Output the (x, y) coordinate of the center of the cell containing the given text.  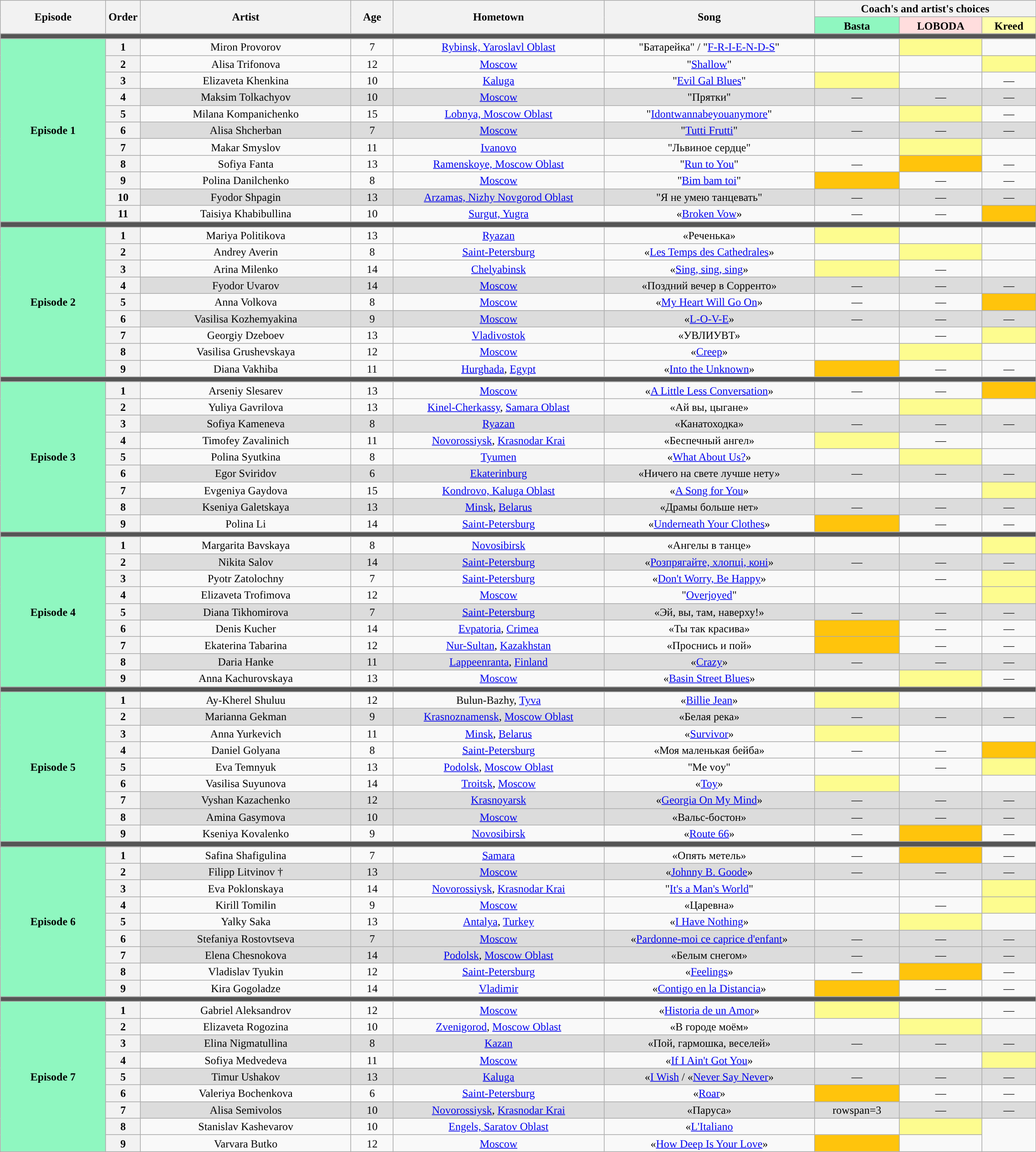
«УВЛИУВТ» (709, 335)
Diana Tikhomirova (246, 612)
Eva Poklonskaya (246, 888)
«My Heart Will Go On» (709, 302)
Filipp Litvinov † (246, 872)
Episode 1 (53, 130)
Kseniya Galetskaya (246, 507)
Diana Vakhiba (246, 369)
Nikita Salov (246, 562)
Elizaveta Rogozina (246, 1027)
«Ай вы, цыгане» (709, 407)
"Прятки" (709, 97)
Krasnoznamensk, Moscow Oblast (498, 717)
Polina Li (246, 524)
Margarita Bavskaya (246, 545)
"Львиное сердце" (709, 147)
«Feelings» (709, 972)
Bulun-Bazhy, Tyva (498, 701)
Sofiya Medvedeva (246, 1060)
Vladislav Tyukin (246, 972)
Lobnya, Moscow Oblast (498, 114)
«Historia de un Amor» (709, 1010)
«Эй, вы, там, наверху!» (709, 612)
Fyodor Shpagin (246, 197)
Elizaveta Trofimova (246, 595)
Fyodor Uvarov (246, 285)
Vyshan Kazachenko (246, 800)
«Creep» (709, 352)
Anna Kachurovskaya (246, 679)
«В городе моём» (709, 1027)
Gabriel Aleksandrov (246, 1010)
«Georgia On My Mind» (709, 800)
Vladivostok (498, 335)
Daniel Golyana (246, 750)
Timur Ushakov (246, 1077)
Andrey Averin (246, 252)
"Evil Gal Blues" (709, 80)
«Broken Vow» (709, 214)
Hometown (498, 17)
Denis Kucher (246, 629)
«Into the Unknown» (709, 369)
«Underneath Your Clothes» (709, 524)
"Overjoyed" (709, 595)
«A Song for You» (709, 490)
Evpatoria, Crimea (498, 629)
«How Deep Is Your Love» (709, 1143)
Ramenskoye, Moscow Oblast (498, 164)
Mariya Politikova (246, 235)
Episode 4 (53, 611)
Elina Nigmatullina (246, 1043)
«I Wish / «Never Say Never» (709, 1077)
«Пой, гармошка, веселей» (709, 1043)
Georgiy Dzeboev (246, 335)
Episode 2 (53, 302)
Elena Chesnokova (246, 955)
"Батарейка" / "F-R-I-E-N-D-S" (709, 47)
"Me voy" (709, 767)
«I Have Nothing» (709, 922)
Ivanovo (498, 147)
Alisa Trifonova (246, 64)
Kreed (1009, 26)
«Реченька» (709, 235)
Egor Sviridov (246, 474)
«Белым снегом» (709, 955)
Chelyabinsk (498, 269)
Troitsk, Moscow (498, 783)
Yalky Saka (246, 922)
Ekaterina Tabarina (246, 645)
Kondrovo, Kaluga Oblast (498, 490)
Polina Danilchenko (246, 180)
«Вальс-бостон» (709, 816)
Order (123, 17)
Artist (246, 17)
Polina Syutkina (246, 457)
Kirill Tomilin (246, 905)
Episode 6 (53, 922)
Age (373, 17)
«Паруса» (709, 1110)
"Bim bam toi" (709, 180)
Stanislav Kashevarov (246, 1127)
«If I Ain't Got You» (709, 1060)
Yuliya Gavrilova (246, 407)
Vladimir (498, 988)
Coach's and artist's choices (925, 9)
Amina Gasymova (246, 816)
«Toy» (709, 783)
Miron Provorov (246, 47)
Safina Shafigulina (246, 855)
«Ангелы в танце» (709, 545)
Episode 3 (53, 456)
"Я не умею танцевать" (709, 197)
«Поздний вечер в Сорренто» (709, 285)
«Белая река» (709, 717)
«Ты так красива» (709, 629)
«Survivor» (709, 733)
«Опять метель» (709, 855)
Tyumen (498, 457)
Kira Gogoladze (246, 988)
«Pardonne-moi ce caprice d'enfant» (709, 938)
Arzamas, Nizhy Novgorod Oblast (498, 197)
«A Little Less Conversation» (709, 390)
«What About Us?» (709, 457)
Milana Kompanichenko (246, 114)
«Contigo en la Distancia» (709, 988)
Episode 5 (53, 767)
Elizaveta Khenkina (246, 80)
Makar Smyslov (246, 147)
Alisa Shcherban (246, 130)
Taisiya Khabibullina (246, 214)
"Run to You" (709, 164)
Krasnoyarsk (498, 800)
Stefaniya Rostovtseva (246, 938)
Marianna Gekman (246, 717)
"Tutti Frutti" (709, 130)
Nur-Sultan, Kazakhstan (498, 645)
Anna Volkova (246, 302)
«Розпрягайте, хлопці, коні» (709, 562)
«Беспечный ангел» (709, 440)
«Crazy» (709, 661)
«L-O-V-E» (709, 319)
Timofey Zavalinich (246, 440)
Episode 7 (53, 1077)
Vasilisa Grushevskaya (246, 352)
Alisa Semivolos (246, 1110)
Sofiya Fanta (246, 164)
Sofiya Kameneva (246, 424)
«Драмы больше нет» (709, 507)
«Проснись и пой» (709, 645)
Ay-Kherel Shuluu (246, 701)
Valeriya Bochenkova (246, 1093)
Ekaterinburg (498, 474)
Daria Hanke (246, 661)
«L'Italiano (709, 1127)
Lappeenranta, Finland (498, 661)
«Sing, sing, sing» (709, 269)
Hurghada, Egypt (498, 369)
«Route 66» (709, 834)
«Johnny B. Goode» (709, 872)
Song (709, 17)
Vasilisa Suyunova (246, 783)
Anna Yurkevich (246, 733)
Evgeniya Gaydova (246, 490)
Arseniy Slesarev (246, 390)
«Don't Worry, Be Happy» (709, 579)
Arina Milenko (246, 269)
"Idontwannabeyouanymore" (709, 114)
Kazan (498, 1043)
Engels, Saratov Oblast (498, 1127)
"Shallow" (709, 64)
Antalya, Turkey (498, 922)
«Канатоходка» (709, 424)
«Моя маленькая бейба» (709, 750)
Pyotr Zatolochny (246, 579)
Kseniya Kovalenko (246, 834)
Vasilisa Kozhemyakina (246, 319)
Surgut, Yugra (498, 214)
«Billie Jean» (709, 701)
Maksim Tolkachyov (246, 97)
Zvenigorod, Moscow Oblast (498, 1027)
rowspan=3 (857, 1110)
Episode (53, 17)
Eva Temnyuk (246, 767)
Kinel-Cherkassy, Samara Oblast (498, 407)
Basta (857, 26)
LOBODA (941, 26)
"It's a Man's World" (709, 888)
«Ничего на свете лучше нету» (709, 474)
«Царевна» (709, 905)
Rybinsk, Yaroslavl Oblast (498, 47)
«Roar» (709, 1093)
«Les Temps des Cathedrales» (709, 252)
Varvara Butko (246, 1143)
«Basin Street Blues» (709, 679)
Samara (498, 855)
